Determine the [x, y] coordinate at the center of the cell enclosing the given text.  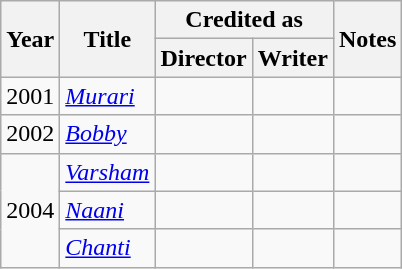
Murari [108, 96]
Year [30, 39]
2002 [30, 134]
Bobby [108, 134]
Notes [367, 39]
Naani [108, 210]
Title [108, 39]
Director [204, 58]
2004 [30, 210]
2001 [30, 96]
Writer [292, 58]
Credited as [244, 20]
Varsham [108, 172]
Chanti [108, 248]
